Return the [X, Y] coordinate for the center point of the cell that contains the specified text.  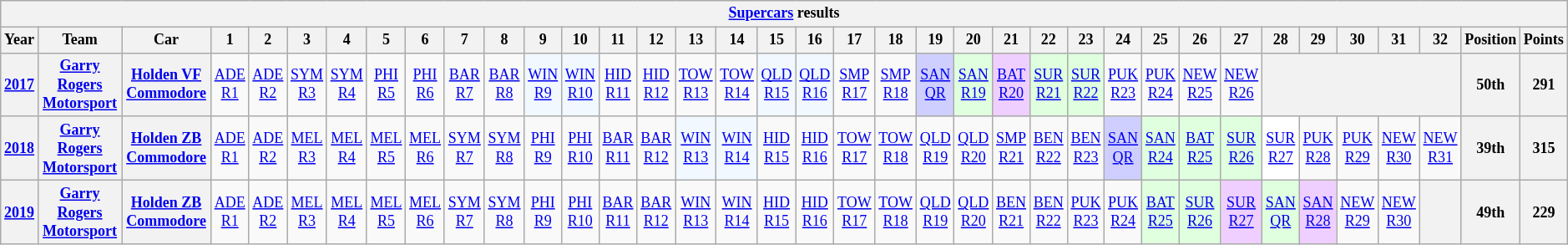
1 [230, 40]
229 [1545, 212]
14 [736, 40]
25 [1161, 40]
TOWR14 [736, 84]
NEWR25 [1200, 84]
7 [464, 40]
NEWR26 [1242, 84]
Team [79, 40]
BENR21 [1012, 212]
SYMR4 [346, 84]
5 [386, 40]
SANR24 [1161, 148]
PHIR5 [386, 84]
SANR19 [974, 84]
49th [1491, 212]
WINR9 [543, 84]
15 [776, 40]
29 [1318, 40]
BARR7 [464, 84]
SMPR18 [895, 84]
17 [855, 40]
HIDR12 [656, 84]
Year [20, 40]
Holden VF Commodore [167, 84]
2019 [20, 212]
2 [268, 40]
24 [1124, 40]
PUKR29 [1358, 148]
19 [935, 40]
PHIR6 [426, 84]
Supercars results [784, 13]
Car [167, 40]
11 [618, 40]
6 [426, 40]
10 [581, 40]
27 [1242, 40]
30 [1358, 40]
315 [1545, 148]
BENR23 [1085, 148]
Points [1545, 40]
TOWR13 [696, 84]
QLDR15 [776, 84]
9 [543, 40]
SURR22 [1085, 84]
SMPR17 [855, 84]
28 [1281, 40]
3 [307, 40]
BATR20 [1012, 84]
2017 [20, 84]
WINR10 [581, 84]
22 [1049, 40]
SMPR21 [1012, 148]
23 [1085, 40]
39th [1491, 148]
32 [1440, 40]
21 [1012, 40]
50th [1491, 84]
16 [815, 40]
8 [504, 40]
20 [974, 40]
NEWR29 [1358, 212]
Position [1491, 40]
12 [656, 40]
SURR21 [1049, 84]
QLDR16 [815, 84]
13 [696, 40]
BARR8 [504, 84]
31 [1399, 40]
26 [1200, 40]
18 [895, 40]
HIDR11 [618, 84]
4 [346, 40]
PUKR28 [1318, 148]
291 [1545, 84]
SYMR3 [307, 84]
SANR28 [1318, 212]
2018 [20, 148]
NEWR31 [1440, 148]
